Pinpoint the cell where the given text exists, returning its (x, y) midpoint coordinate. 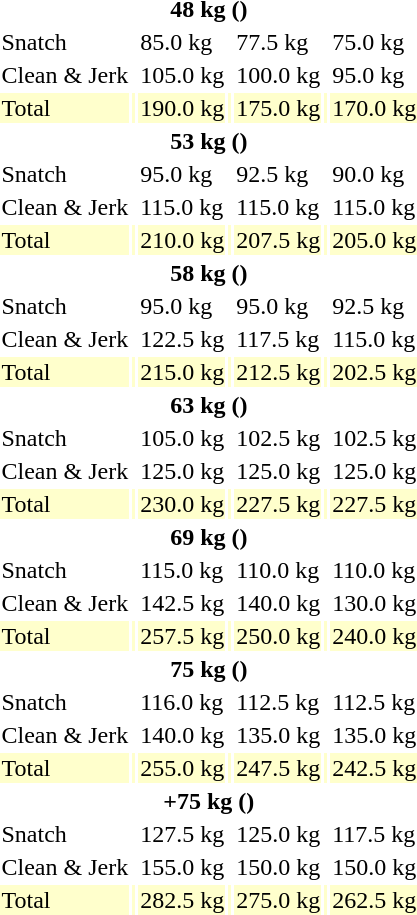
112.5 kg (278, 702)
77.5 kg (278, 42)
127.5 kg (182, 834)
230.0 kg (182, 504)
255.0 kg (182, 768)
250.0 kg (278, 636)
135.0 kg (278, 735)
122.5 kg (182, 339)
92.5 kg (278, 174)
85.0 kg (182, 42)
190.0 kg (182, 108)
110.0 kg (278, 570)
102.5 kg (278, 438)
282.5 kg (182, 900)
150.0 kg (278, 867)
227.5 kg (278, 504)
215.0 kg (182, 372)
142.5 kg (182, 603)
210.0 kg (182, 240)
175.0 kg (278, 108)
212.5 kg (278, 372)
247.5 kg (278, 768)
257.5 kg (182, 636)
117.5 kg (278, 339)
116.0 kg (182, 702)
155.0 kg (182, 867)
275.0 kg (278, 900)
207.5 kg (278, 240)
100.0 kg (278, 75)
